For the text-containing cell, return its midpoint in (x, y) coordinate format. 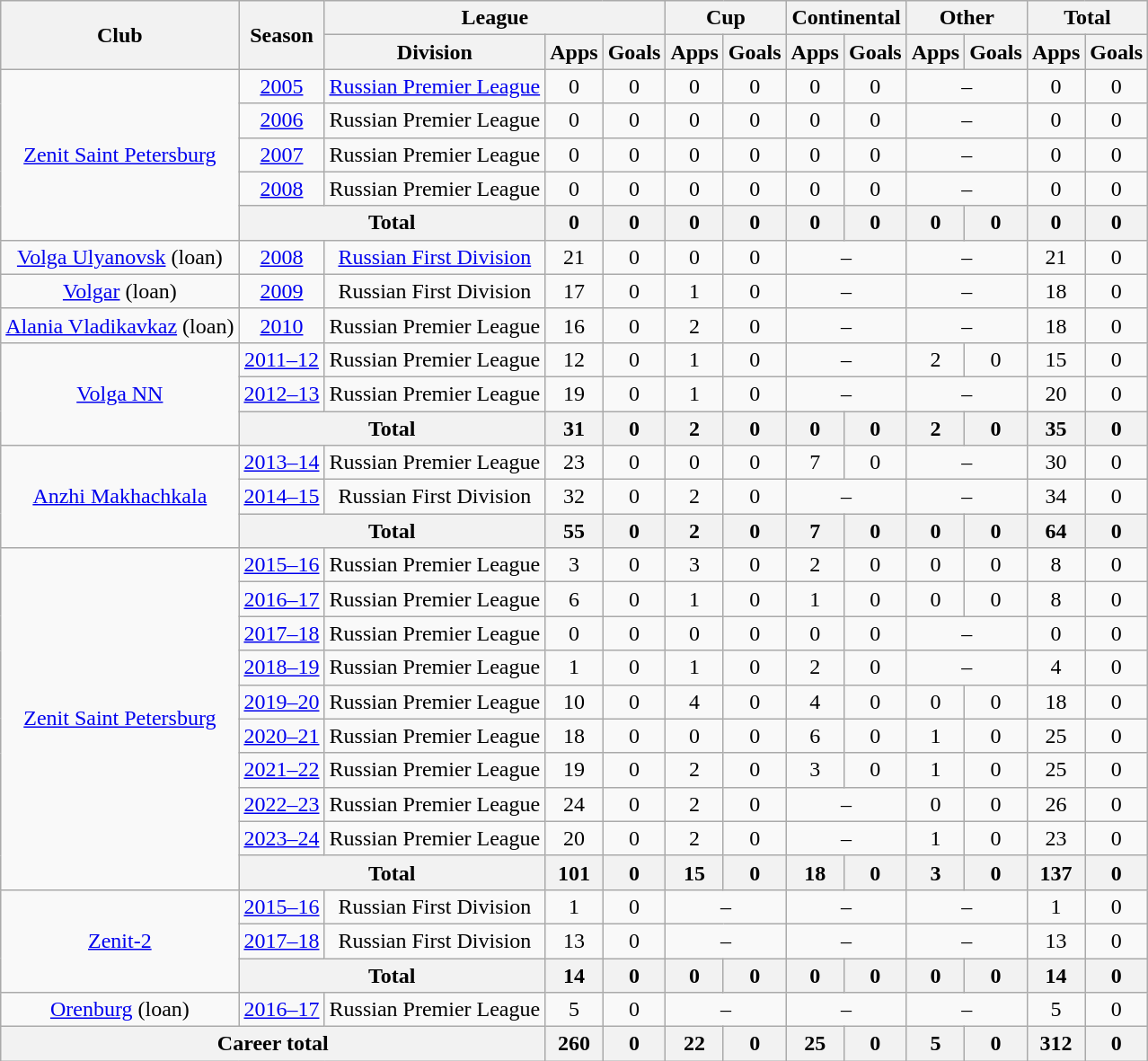
2014–15 (282, 497)
64 (1055, 531)
2020–21 (282, 736)
17 (574, 291)
2023–24 (282, 838)
Other (967, 18)
312 (1055, 1044)
Career total (273, 1044)
2009 (282, 291)
Anzhi Makhachkala (120, 497)
Cup (726, 18)
24 (574, 804)
32 (574, 497)
2019–20 (282, 702)
League (495, 18)
30 (1055, 463)
Season (282, 35)
Division (435, 52)
Volgar (loan) (120, 291)
2011–12 (282, 359)
Alania Vladikavkaz (loan) (120, 325)
22 (694, 1044)
Orenburg (loan) (120, 1010)
Volga Ulyanovsk (loan) (120, 257)
2022–23 (282, 804)
137 (1055, 872)
101 (574, 872)
16 (574, 325)
2010 (282, 325)
Volga NN (120, 393)
2018–19 (282, 668)
26 (1055, 804)
2007 (282, 155)
31 (574, 429)
Continental (846, 18)
35 (1055, 429)
Zenit-2 (120, 941)
34 (1055, 497)
2012–13 (282, 393)
2013–14 (282, 463)
Club (120, 35)
12 (574, 359)
2005 (282, 86)
55 (574, 531)
2006 (282, 120)
10 (574, 702)
260 (574, 1044)
2021–22 (282, 770)
